Detect which cell encompasses the target text, then output its [X, Y] center coordinate. 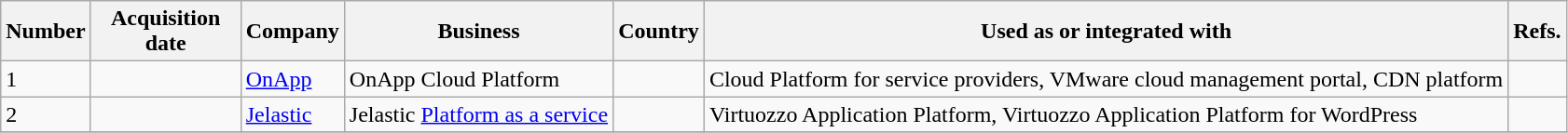
Cloud Platform for service providers, VMware cloud management portal, CDN platform [1106, 79]
Refs. [1537, 32]
OnApp Cloud Platform [478, 79]
Company [293, 32]
Country [659, 32]
OnApp [293, 79]
1 [46, 79]
Acquisition date [166, 32]
Jelastic [293, 114]
Number [46, 32]
Business [478, 32]
Jelastic Platform as a service [478, 114]
2 [46, 114]
Used as or integrated with [1106, 32]
Virtuozzo Application Platform, Virtuozzo Application Platform for WordPress [1106, 114]
